For the text-containing cell, return its midpoint in [X, Y] coordinate format. 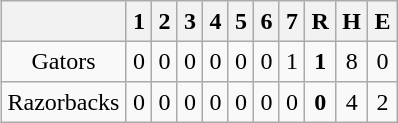
E [383, 21]
7 [292, 21]
Razorbacks [64, 102]
6 [267, 21]
5 [241, 21]
8 [352, 61]
Gators [64, 61]
3 [190, 21]
H [352, 21]
R [320, 21]
